From the cell containing the given text, extract its center point as (X, Y) coordinate. 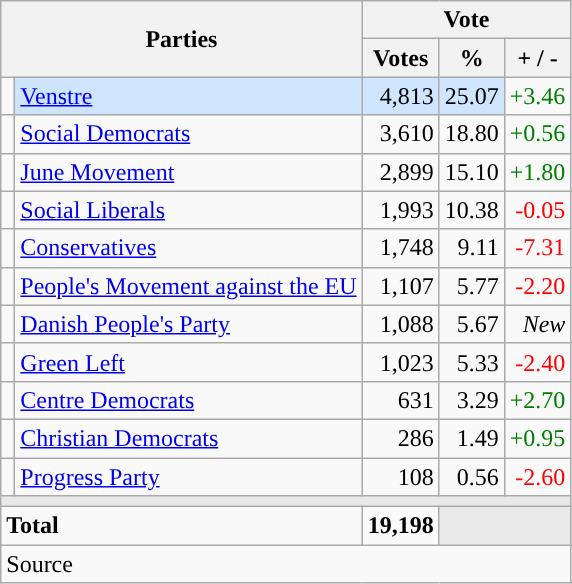
+ / - (538, 58)
1,993 (400, 210)
Danish People's Party (188, 324)
286 (400, 438)
+2.70 (538, 400)
-2.20 (538, 286)
People's Movement against the EU (188, 286)
1,748 (400, 248)
2,899 (400, 172)
1,088 (400, 324)
108 (400, 477)
5.77 (472, 286)
-7.31 (538, 248)
Venstre (188, 96)
631 (400, 400)
1.49 (472, 438)
+1.80 (538, 172)
+0.95 (538, 438)
Social Liberals (188, 210)
Centre Democrats (188, 400)
Progress Party (188, 477)
15.10 (472, 172)
Parties (182, 39)
Total (182, 526)
Christian Democrats (188, 438)
-0.05 (538, 210)
Source (286, 564)
Green Left (188, 362)
19,198 (400, 526)
-2.60 (538, 477)
New (538, 324)
9.11 (472, 248)
4,813 (400, 96)
-2.40 (538, 362)
1,107 (400, 286)
1,023 (400, 362)
10.38 (472, 210)
5.33 (472, 362)
June Movement (188, 172)
Votes (400, 58)
25.07 (472, 96)
3,610 (400, 134)
Vote (466, 20)
+3.46 (538, 96)
18.80 (472, 134)
Conservatives (188, 248)
+0.56 (538, 134)
0.56 (472, 477)
3.29 (472, 400)
Social Democrats (188, 134)
% (472, 58)
5.67 (472, 324)
